Pinpoint the cell where the given text exists, returning its [X, Y] midpoint coordinate. 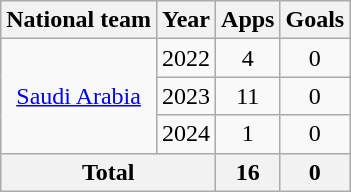
2022 [186, 58]
1 [248, 134]
Year [186, 20]
National team [79, 20]
11 [248, 96]
Total [108, 172]
4 [248, 58]
Saudi Arabia [79, 96]
2024 [186, 134]
Goals [315, 20]
Apps [248, 20]
16 [248, 172]
2023 [186, 96]
